Provide the [X, Y] coordinate of the cell's center where the given text is located.  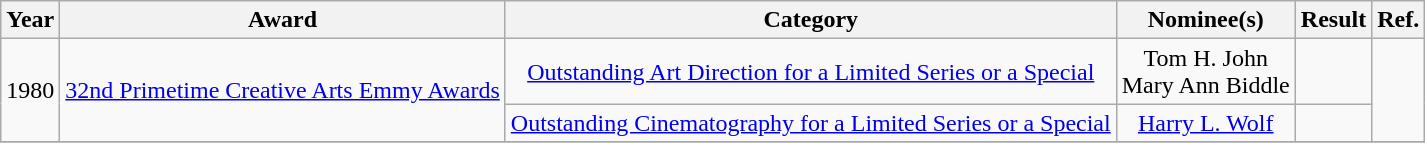
Category [810, 20]
Result [1333, 20]
32nd Primetime Creative Arts Emmy Awards [282, 90]
Outstanding Art Direction for a Limited Series or a Special [810, 72]
Ref. [1398, 20]
Nominee(s) [1206, 20]
Tom H. John Mary Ann Biddle [1206, 72]
Harry L. Wolf [1206, 123]
Outstanding Cinematography for a Limited Series or a Special [810, 123]
Award [282, 20]
Year [30, 20]
1980 [30, 90]
